Search for the cell housing the specified text and yield its (X, Y) center coordinate. 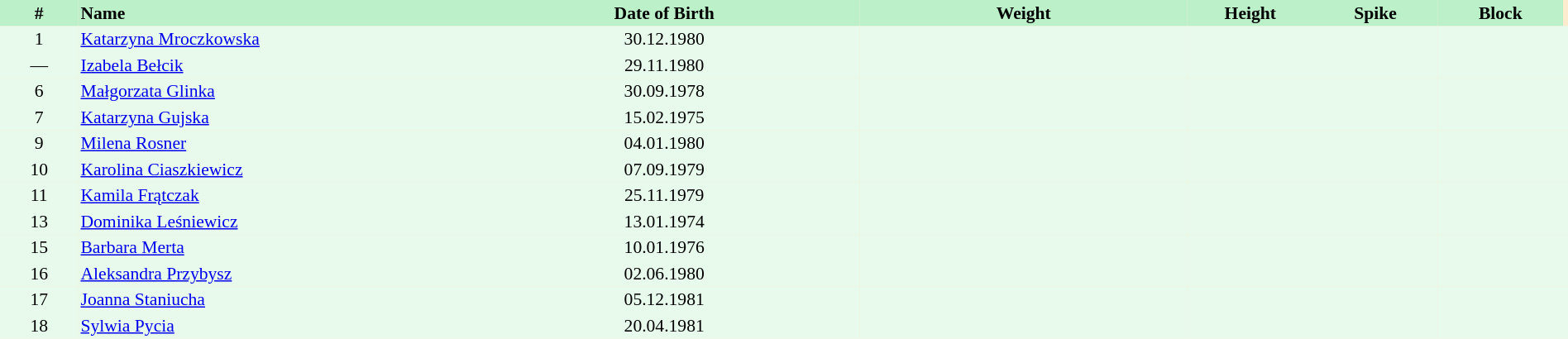
Katarzyna Mroczkowska (273, 40)
Sylwia Pycia (273, 326)
20.04.1981 (664, 326)
Małgorzata Glinka (273, 91)
— (39, 65)
30.09.1978 (664, 91)
7 (39, 117)
Izabela Bełcik (273, 65)
10.01.1976 (664, 248)
Weight (1024, 13)
15.02.1975 (664, 117)
Spike (1374, 13)
6 (39, 91)
9 (39, 144)
05.12.1981 (664, 299)
30.12.1980 (664, 40)
13 (39, 222)
Aleksandra Przybysz (273, 274)
10 (39, 169)
Milena Rosner (273, 144)
Block (1500, 13)
29.11.1980 (664, 65)
04.01.1980 (664, 144)
25.11.1979 (664, 195)
1 (39, 40)
13.01.1974 (664, 222)
Joanna Staniucha (273, 299)
07.09.1979 (664, 169)
Katarzyna Gujska (273, 117)
16 (39, 274)
Height (1250, 13)
Name (273, 13)
Date of Birth (664, 13)
11 (39, 195)
Karolina Ciaszkiewicz (273, 169)
18 (39, 326)
Kamila Frątczak (273, 195)
17 (39, 299)
Barbara Merta (273, 248)
Dominika Leśniewicz (273, 222)
02.06.1980 (664, 274)
# (39, 13)
15 (39, 248)
